Return the (X, Y) coordinate for the center point of the cell that contains the specified text.  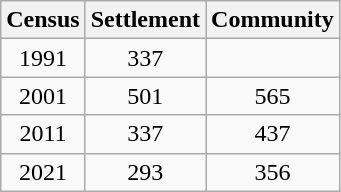
501 (145, 96)
565 (273, 96)
356 (273, 172)
437 (273, 134)
1991 (43, 58)
2021 (43, 172)
293 (145, 172)
Community (273, 20)
Settlement (145, 20)
2011 (43, 134)
Census (43, 20)
2001 (43, 96)
